Scan for the cell matching the given text and deliver its [x, y] coordinate at center. 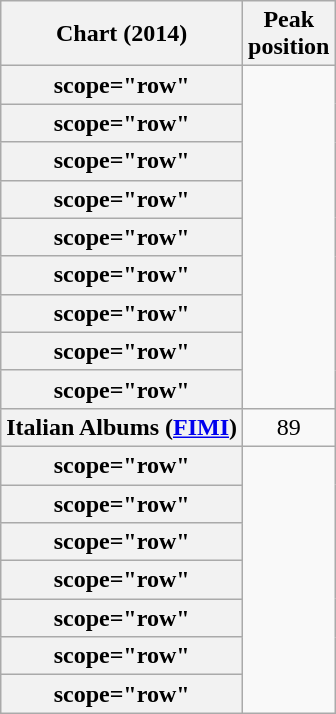
89 [289, 427]
Peakposition [289, 34]
Italian Albums (FIMI) [122, 427]
Chart (2014) [122, 34]
